Output the (x, y) coordinate of the center of the cell containing the given text.  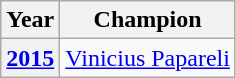
Vinicius Papareli (148, 58)
Champion (148, 20)
Year (30, 20)
2015 (30, 58)
